Extract the [X, Y] coordinate from the center of the cell holding the provided text.  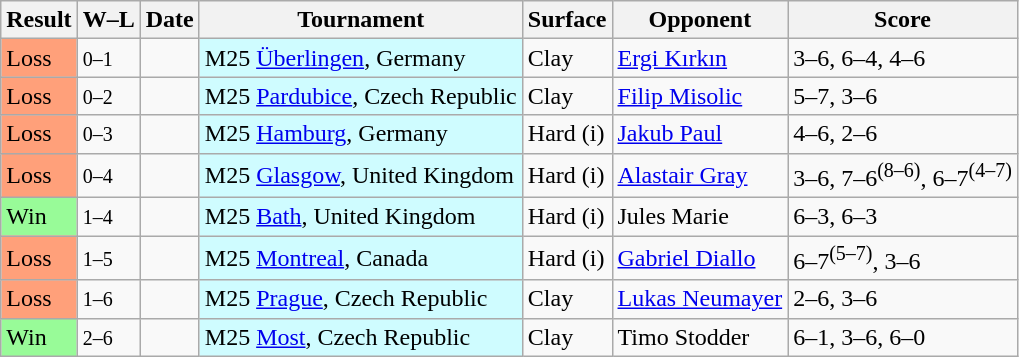
5–7, 3–6 [903, 96]
M25 Überlingen, Germany [360, 58]
M25 Montreal, Canada [360, 258]
Jakub Paul [700, 134]
6–7(5–7), 3–6 [903, 258]
M25 Bath, United Kingdom [360, 217]
Date [170, 20]
Jules Marie [700, 217]
Gabriel Diallo [700, 258]
1–6 [108, 299]
0–3 [108, 134]
Filip Misolic [700, 96]
2–6 [108, 337]
M25 Pardubice, Czech Republic [360, 96]
4–6, 2–6 [903, 134]
M25 Prague, Czech Republic [360, 299]
0–4 [108, 176]
1–5 [108, 258]
1–4 [108, 217]
Result [39, 20]
Tournament [360, 20]
3–6, 6–4, 4–6 [903, 58]
0–1 [108, 58]
2–6, 3–6 [903, 299]
6–1, 3–6, 6–0 [903, 337]
M25 Hamburg, Germany [360, 134]
Lukas Neumayer [700, 299]
M25 Most, Czech Republic [360, 337]
M25 Glasgow, United Kingdom [360, 176]
Alastair Gray [700, 176]
0–2 [108, 96]
Opponent [700, 20]
Score [903, 20]
Ergi Kırkın [700, 58]
6–3, 6–3 [903, 217]
Timo Stodder [700, 337]
Surface [567, 20]
W–L [108, 20]
3–6, 7–6(8–6), 6–7(4–7) [903, 176]
